Determine the (x, y) coordinate at the center of the cell enclosing the given text.  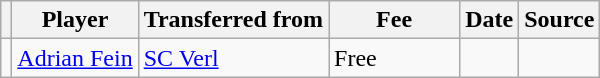
SC Verl (233, 58)
Transferred from (233, 20)
Fee (394, 20)
Adrian Fein (75, 58)
Free (394, 58)
Player (75, 20)
Source (560, 20)
Date (490, 20)
